Detect which cell encompasses the target text, then output its (X, Y) center coordinate. 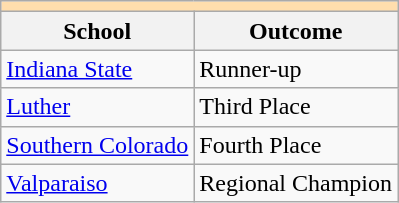
Runner-up (296, 69)
Valparaiso (98, 183)
Third Place (296, 107)
Regional Champion (296, 183)
Southern Colorado (98, 145)
Fourth Place (296, 145)
Indiana State (98, 69)
Outcome (296, 31)
School (98, 31)
Luther (98, 107)
